For the text-containing cell, return its midpoint in [X, Y] coordinate format. 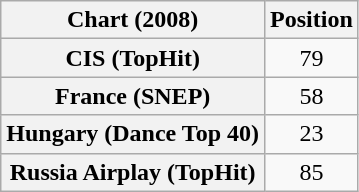
Russia Airplay (TopHit) [133, 172]
Chart (2008) [133, 20]
85 [312, 172]
CIS (TopHit) [133, 58]
79 [312, 58]
France (SNEP) [133, 96]
Hungary (Dance Top 40) [133, 134]
23 [312, 134]
58 [312, 96]
Position [312, 20]
